Locate the cell with the specified text and output its (X, Y) center coordinate. 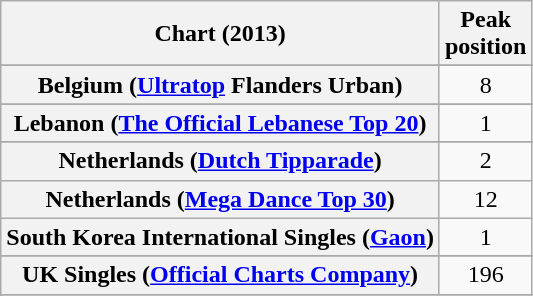
8 (485, 85)
2 (485, 161)
South Korea International Singles (Gaon) (220, 237)
196 (485, 275)
Netherlands (Dutch Tipparade) (220, 161)
Peakposition (485, 34)
12 (485, 199)
Chart (2013) (220, 34)
UK Singles (Official Charts Company) (220, 275)
Netherlands (Mega Dance Top 30) (220, 199)
Lebanon (The Official Lebanese Top 20) (220, 123)
Belgium (Ultratop Flanders Urban) (220, 85)
